Return the (X, Y) coordinate for the center point of the cell that contains the specified text.  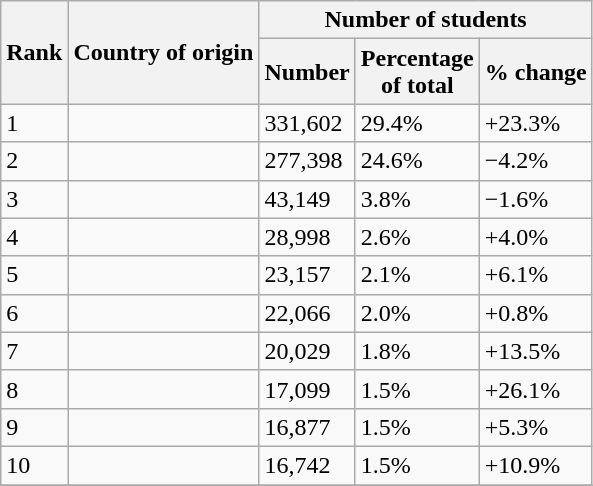
−4.2% (536, 161)
+23.3% (536, 123)
16,877 (307, 427)
2.6% (417, 237)
2.0% (417, 313)
4 (34, 237)
+6.1% (536, 275)
+4.0% (536, 237)
2 (34, 161)
5 (34, 275)
7 (34, 351)
Rank (34, 52)
20,029 (307, 351)
Number of students (426, 20)
+0.8% (536, 313)
% change (536, 72)
Country of origin (164, 52)
10 (34, 465)
17,099 (307, 389)
3 (34, 199)
−1.6% (536, 199)
8 (34, 389)
22,066 (307, 313)
16,742 (307, 465)
Number (307, 72)
43,149 (307, 199)
+10.9% (536, 465)
Percentageof total (417, 72)
+26.1% (536, 389)
277,398 (307, 161)
3.8% (417, 199)
9 (34, 427)
331,602 (307, 123)
2.1% (417, 275)
23,157 (307, 275)
29.4% (417, 123)
+13.5% (536, 351)
+5.3% (536, 427)
1 (34, 123)
1.8% (417, 351)
28,998 (307, 237)
24.6% (417, 161)
6 (34, 313)
